Provide the [X, Y] coordinate of the cell's center where the given text is located.  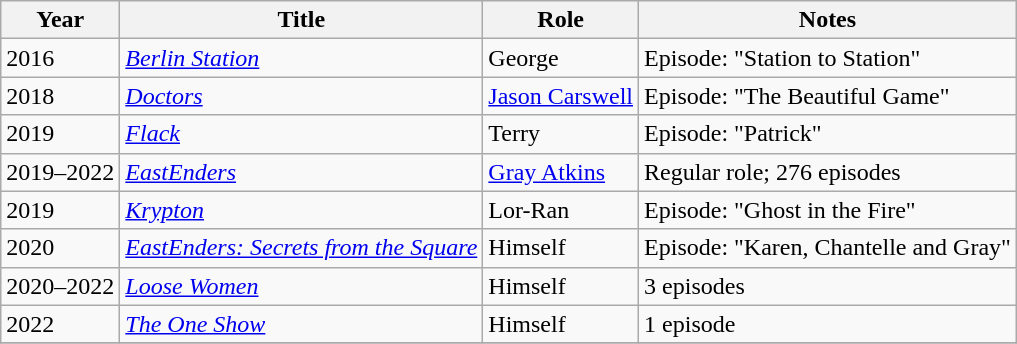
2019–2022 [60, 172]
2016 [60, 58]
EastEnders [302, 172]
2018 [60, 96]
George [561, 58]
Episode: "Patrick" [828, 134]
Gray Atkins [561, 172]
Episode: "Station to Station" [828, 58]
Krypton [302, 210]
Episode: "The Beautiful Game" [828, 96]
Lor-Ran [561, 210]
Year [60, 20]
Flack [302, 134]
Jason Carswell [561, 96]
Regular role; 276 episodes [828, 172]
EastEnders: Secrets from the Square [302, 248]
Terry [561, 134]
Berlin Station [302, 58]
Episode: "Karen, Chantelle and Gray" [828, 248]
Loose Women [302, 286]
Title [302, 20]
Role [561, 20]
Doctors [302, 96]
The One Show [302, 324]
1 episode [828, 324]
2020 [60, 248]
3 episodes [828, 286]
Notes [828, 20]
Episode: "Ghost in the Fire" [828, 210]
2022 [60, 324]
2020–2022 [60, 286]
